For the text-containing cell, return its midpoint in (x, y) coordinate format. 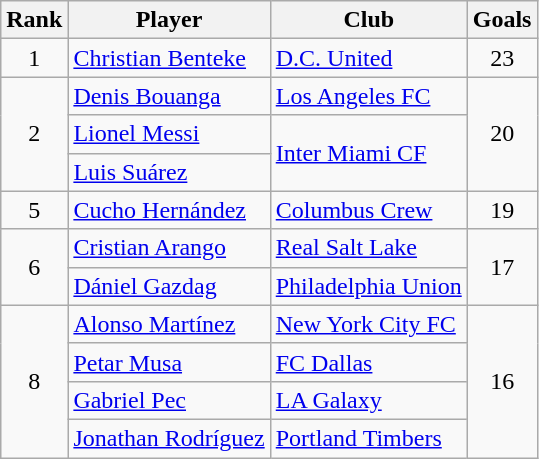
Christian Benteke (169, 58)
Columbus Crew (368, 210)
FC Dallas (368, 362)
23 (502, 58)
19 (502, 210)
1 (34, 58)
LA Galaxy (368, 400)
16 (502, 381)
Gabriel Pec (169, 400)
Denis Bouanga (169, 96)
Philadelphia Union (368, 286)
Lionel Messi (169, 134)
Luis Suárez (169, 172)
Dániel Gazdag (169, 286)
6 (34, 267)
Cristian Arango (169, 248)
Goals (502, 20)
Club (368, 20)
Portland Timbers (368, 438)
Inter Miami CF (368, 153)
20 (502, 134)
5 (34, 210)
Alonso Martínez (169, 324)
New York City FC (368, 324)
Jonathan Rodríguez (169, 438)
Los Angeles FC (368, 96)
Petar Musa (169, 362)
17 (502, 267)
8 (34, 381)
Cucho Hernández (169, 210)
D.C. United (368, 58)
Real Salt Lake (368, 248)
Rank (34, 20)
2 (34, 134)
Player (169, 20)
